For the text-containing cell, return its midpoint in (x, y) coordinate format. 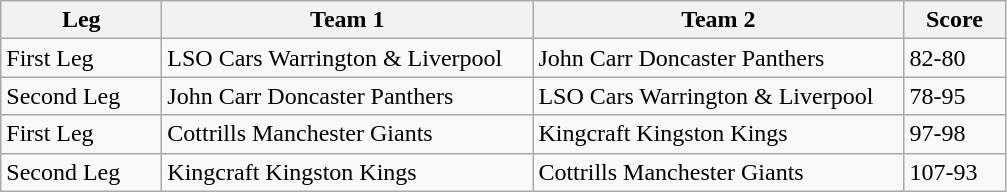
97-98 (954, 134)
Leg (82, 20)
Team 1 (348, 20)
107-93 (954, 172)
78-95 (954, 96)
Team 2 (718, 20)
Score (954, 20)
82-80 (954, 58)
